Find where the given text appears and provide that cell's center as [x, y] coordinate. 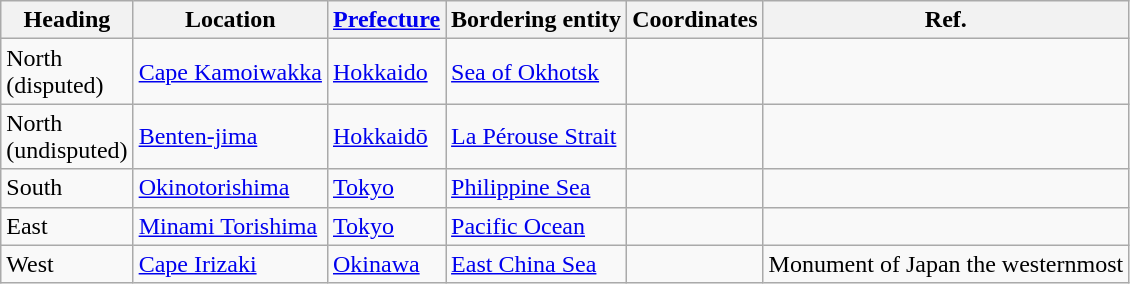
Okinotorishima [230, 188]
West [67, 264]
Pacific Ocean [536, 226]
South [67, 188]
Hokkaido [386, 72]
Cape Irizaki [230, 264]
North (disputed) [67, 72]
Cape Kamoiwakka [230, 72]
East China Sea [536, 264]
Benten-jima [230, 136]
East [67, 226]
Minami Torishima [230, 226]
Monument of Japan the westernmost [946, 264]
North (undisputed) [67, 136]
Sea of Okhotsk [536, 72]
Hokkaidō [386, 136]
Bordering entity [536, 20]
Coordinates [695, 20]
Location [230, 20]
Philippine Sea [536, 188]
La Pérouse Strait [536, 136]
Okinawa [386, 264]
Ref. [946, 20]
Heading [67, 20]
Prefecture [386, 20]
